Determine the [x, y] coordinate at the center of the cell enclosing the given text.  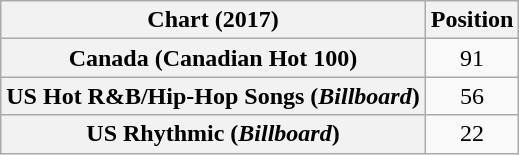
US Hot R&B/Hip-Hop Songs (Billboard) [213, 96]
91 [472, 58]
Position [472, 20]
Chart (2017) [213, 20]
56 [472, 96]
Canada (Canadian Hot 100) [213, 58]
22 [472, 134]
US Rhythmic (Billboard) [213, 134]
